Scan for the cell matching the given text and deliver its (x, y) coordinate at center. 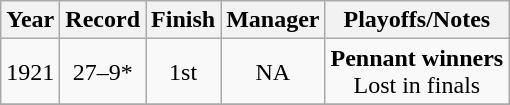
Finish (184, 20)
27–9* (103, 72)
Pennant winnersLost in finals (417, 72)
NA (273, 72)
Manager (273, 20)
Year (30, 20)
1921 (30, 72)
Record (103, 20)
Playoffs/Notes (417, 20)
1st (184, 72)
